Find where the given text appears and provide that cell's center as [x, y] coordinate. 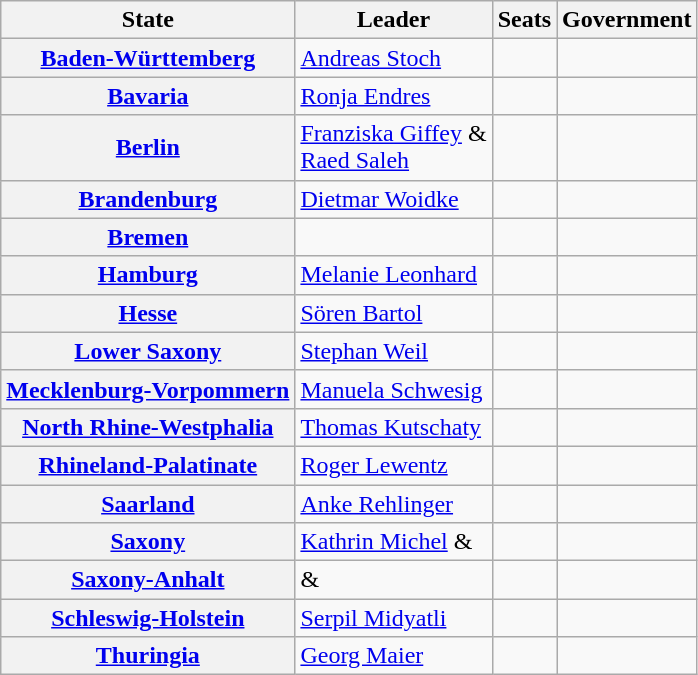
Berlin [148, 148]
Lower Saxony [148, 351]
Serpil Midyatli [394, 618]
Bavaria [148, 96]
Manuela Schwesig [394, 389]
Schleswig-Holstein [148, 618]
Saxony [148, 542]
Hesse [148, 313]
Saarland [148, 503]
Anke Rehlinger [394, 503]
North Rhine-Westphalia [148, 427]
Rhineland-Palatinate [148, 465]
Brandenburg [148, 199]
Ronja Endres [394, 96]
Stephan Weil [394, 351]
Georg Maier [394, 656]
Government [627, 20]
Mecklenburg-Vorpommern [148, 389]
Andreas Stoch [394, 58]
Saxony-Anhalt [148, 580]
Melanie Leonhard [394, 275]
Roger Lewentz [394, 465]
State [148, 20]
Thuringia [148, 656]
Thomas Kutschaty [394, 427]
Seats [524, 20]
& [394, 580]
Dietmar Woidke [394, 199]
Kathrin Michel & [394, 542]
Baden-Württemberg [148, 58]
Sören Bartol [394, 313]
Bremen [148, 237]
Franziska Giffey &Raed Saleh [394, 148]
Leader [394, 20]
Hamburg [148, 275]
